Scan for the cell matching the given text and deliver its (x, y) coordinate at center. 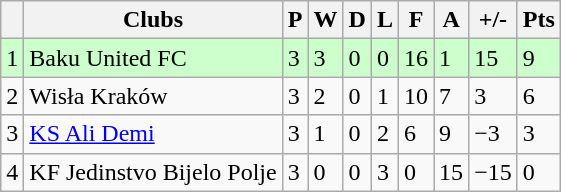
KF Jedinstvo Bijelo Polje (153, 172)
4 (12, 172)
P (295, 20)
F (416, 20)
7 (452, 96)
KS Ali Demi (153, 134)
Baku United FC (153, 58)
A (452, 20)
16 (416, 58)
Clubs (153, 20)
W (326, 20)
−15 (494, 172)
Wisła Kraków (153, 96)
10 (416, 96)
−3 (494, 134)
L (384, 20)
Pts (538, 20)
D (357, 20)
+/- (494, 20)
